Pinpoint the cell where the given text exists, returning its [x, y] midpoint coordinate. 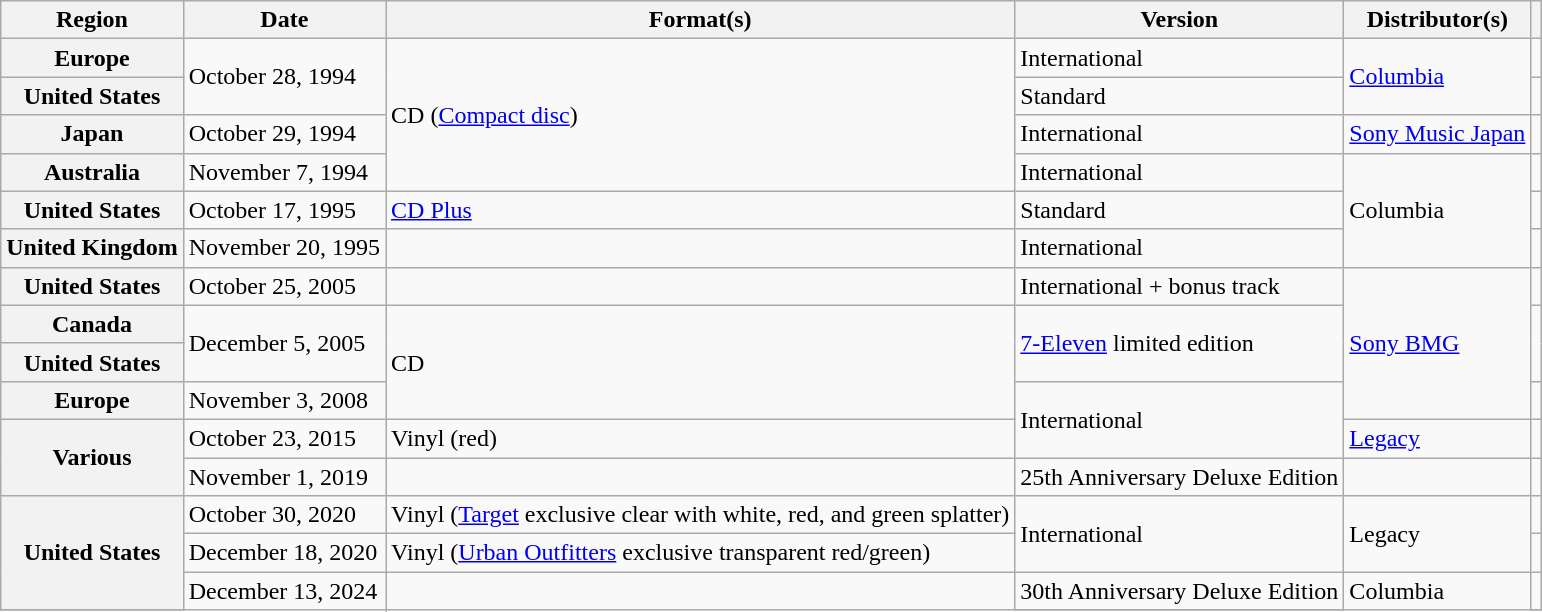
Version [1180, 20]
Sony Music Japan [1438, 134]
October 28, 1994 [284, 77]
Vinyl (Urban Outfitters exclusive transparent red/green) [700, 553]
Various [92, 457]
7-Eleven limited edition [1180, 343]
Canada [92, 324]
Vinyl (red) [700, 438]
Distributor(s) [1438, 20]
October 17, 1995 [284, 210]
International + bonus track [1180, 286]
Date [284, 20]
Format(s) [700, 20]
25th Anniversary Deluxe Edition [1180, 477]
December 5, 2005 [284, 343]
November 1, 2019 [284, 477]
November 3, 2008 [284, 400]
Australia [92, 172]
December 13, 2024 [284, 591]
October 25, 2005 [284, 286]
Vinyl (Target exclusive clear with white, red, and green splatter) [700, 515]
CD (Compact disc) [700, 115]
Sony BMG [1438, 343]
Region [92, 20]
October 23, 2015 [284, 438]
October 30, 2020 [284, 515]
November 7, 1994 [284, 172]
October 29, 1994 [284, 134]
November 20, 1995 [284, 248]
United Kingdom [92, 248]
December 18, 2020 [284, 553]
CD Plus [700, 210]
30th Anniversary Deluxe Edition [1180, 591]
CD [700, 362]
Japan [92, 134]
